Output the [X, Y] coordinate of the center of the cell containing the given text.  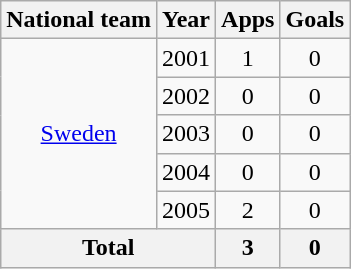
Goals [315, 20]
2 [248, 210]
Total [108, 248]
2005 [186, 210]
Year [186, 20]
Apps [248, 20]
Sweden [79, 134]
2002 [186, 96]
2003 [186, 134]
2001 [186, 58]
National team [79, 20]
3 [248, 248]
2004 [186, 172]
1 [248, 58]
